Determine the [X, Y] coordinate at the center of the cell enclosing the given text.  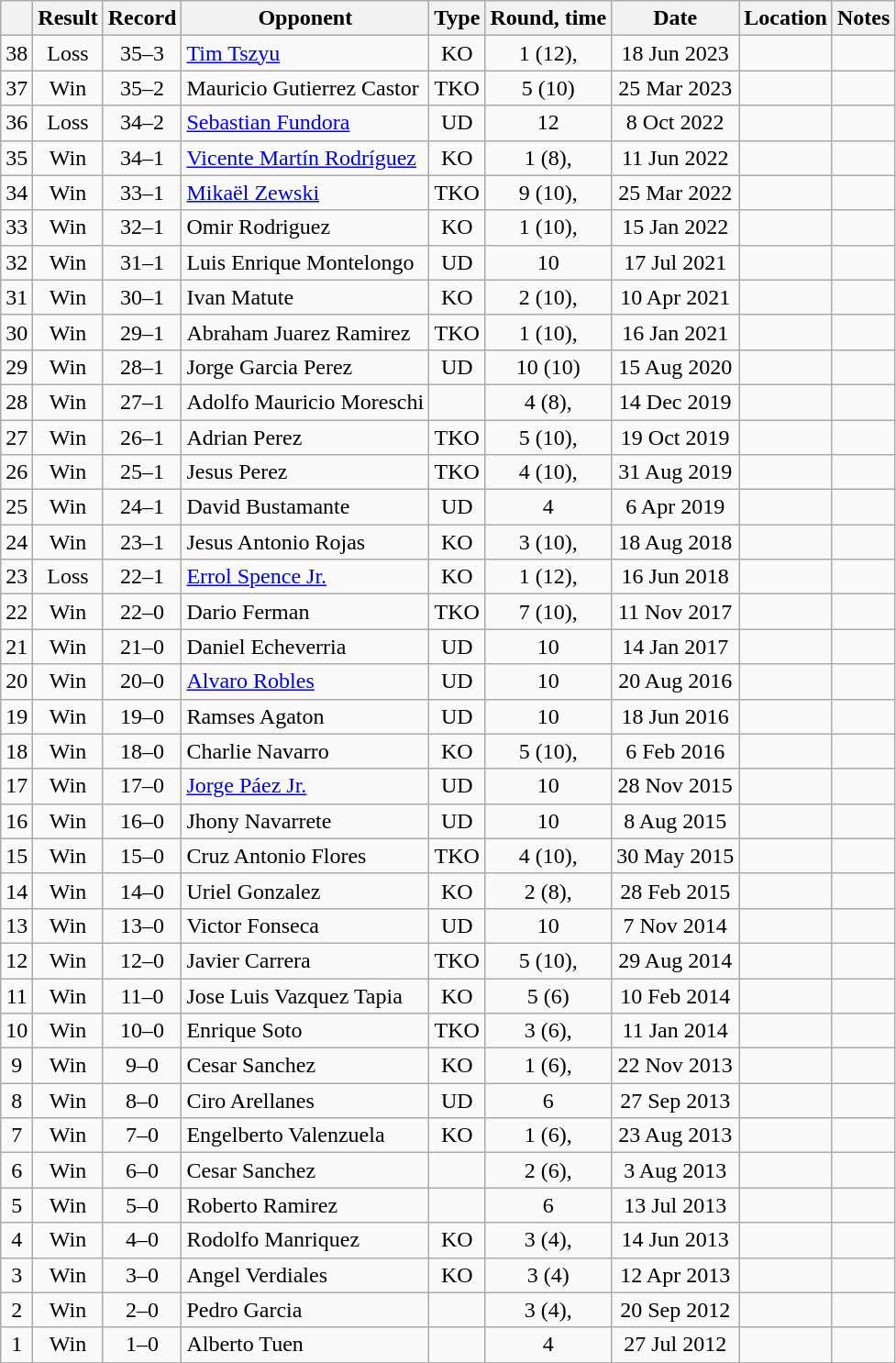
8–0 [142, 1101]
22–0 [142, 612]
5 [17, 1205]
31 [17, 297]
Sebastian Fundora [305, 123]
Adolfo Mauricio Moreschi [305, 402]
2 [17, 1310]
38 [17, 53]
10 Feb 2014 [675, 995]
17 Jul 2021 [675, 262]
20 Sep 2012 [675, 1310]
22–1 [142, 577]
23 [17, 577]
16–0 [142, 821]
25 Mar 2023 [675, 88]
27 Sep 2013 [675, 1101]
Roberto Ramirez [305, 1205]
22 Nov 2013 [675, 1066]
Uriel Gonzalez [305, 891]
2 (8), [548, 891]
22 [17, 612]
Jose Luis Vazquez Tapia [305, 995]
3 (4) [548, 1275]
Jorge Garcia Perez [305, 367]
13 [17, 925]
28 [17, 402]
11 [17, 995]
Ciro Arellanes [305, 1101]
Alberto Tuen [305, 1345]
36 [17, 123]
8 [17, 1101]
Type [457, 18]
17 [17, 786]
19 Oct 2019 [675, 438]
Alvaro Robles [305, 681]
16 Jan 2021 [675, 332]
Tim Tszyu [305, 53]
3 [17, 1275]
3 (10), [548, 542]
4–0 [142, 1240]
6 Apr 2019 [675, 507]
8 Aug 2015 [675, 821]
15 [17, 856]
Errol Spence Jr. [305, 577]
Location [786, 18]
14 Jun 2013 [675, 1240]
15 Jan 2022 [675, 227]
14 Dec 2019 [675, 402]
15 Aug 2020 [675, 367]
5–0 [142, 1205]
25 Mar 2022 [675, 193]
2–0 [142, 1310]
9–0 [142, 1066]
29–1 [142, 332]
Mauricio Gutierrez Castor [305, 88]
Enrique Soto [305, 1031]
3 (6), [548, 1031]
14 [17, 891]
18–0 [142, 751]
Rodolfo Manriquez [305, 1240]
Daniel Echeverria [305, 647]
19–0 [142, 716]
2 (6), [548, 1170]
Ivan Matute [305, 297]
10–0 [142, 1031]
Vicente Martín Rodríguez [305, 158]
35–2 [142, 88]
29 [17, 367]
21 [17, 647]
15–0 [142, 856]
7 (10), [548, 612]
37 [17, 88]
Date [675, 18]
27 [17, 438]
Luis Enrique Montelongo [305, 262]
26 [17, 472]
31 Aug 2019 [675, 472]
18 Jun 2016 [675, 716]
10 Apr 2021 [675, 297]
Opponent [305, 18]
18 Jun 2023 [675, 53]
33 [17, 227]
26–1 [142, 438]
28–1 [142, 367]
25 [17, 507]
16 [17, 821]
7 Nov 2014 [675, 925]
Ramses Agaton [305, 716]
11 Jun 2022 [675, 158]
9 (10), [548, 193]
4 (8), [548, 402]
32 [17, 262]
Jorge Páez Jr. [305, 786]
1 (8), [548, 158]
12–0 [142, 960]
6–0 [142, 1170]
35–3 [142, 53]
18 [17, 751]
Charlie Navarro [305, 751]
8 Oct 2022 [675, 123]
19 [17, 716]
34 [17, 193]
13–0 [142, 925]
Omir Rodriguez [305, 227]
28 Nov 2015 [675, 786]
Victor Fonseca [305, 925]
14 Jan 2017 [675, 647]
Javier Carrera [305, 960]
1 [17, 1345]
Abraham Juarez Ramirez [305, 332]
27–1 [142, 402]
27 Jul 2012 [675, 1345]
5 (10) [548, 88]
2 (10), [548, 297]
34–2 [142, 123]
9 [17, 1066]
David Bustamante [305, 507]
11 Nov 2017 [675, 612]
Dario Ferman [305, 612]
30–1 [142, 297]
Pedro Garcia [305, 1310]
20–0 [142, 681]
3–0 [142, 1275]
12 Apr 2013 [675, 1275]
Record [142, 18]
33–1 [142, 193]
35 [17, 158]
7–0 [142, 1136]
21–0 [142, 647]
14–0 [142, 891]
18 Aug 2018 [675, 542]
24–1 [142, 507]
30 [17, 332]
Round, time [548, 18]
17–0 [142, 786]
23–1 [142, 542]
24 [17, 542]
28 Feb 2015 [675, 891]
5 (6) [548, 995]
Engelberto Valenzuela [305, 1136]
7 [17, 1136]
23 Aug 2013 [675, 1136]
20 Aug 2016 [675, 681]
29 Aug 2014 [675, 960]
1–0 [142, 1345]
11–0 [142, 995]
Adrian Perez [305, 438]
3 Aug 2013 [675, 1170]
11 Jan 2014 [675, 1031]
Notes [863, 18]
31–1 [142, 262]
34–1 [142, 158]
Cruz Antonio Flores [305, 856]
13 Jul 2013 [675, 1205]
Jhony Navarrete [305, 821]
10 (10) [548, 367]
6 Feb 2016 [675, 751]
Angel Verdiales [305, 1275]
Result [68, 18]
Jesus Antonio Rojas [305, 542]
30 May 2015 [675, 856]
Mikaël Zewski [305, 193]
25–1 [142, 472]
16 Jun 2018 [675, 577]
20 [17, 681]
32–1 [142, 227]
Jesus Perez [305, 472]
